Output the (x, y) coordinate of the center of the cell containing the given text.  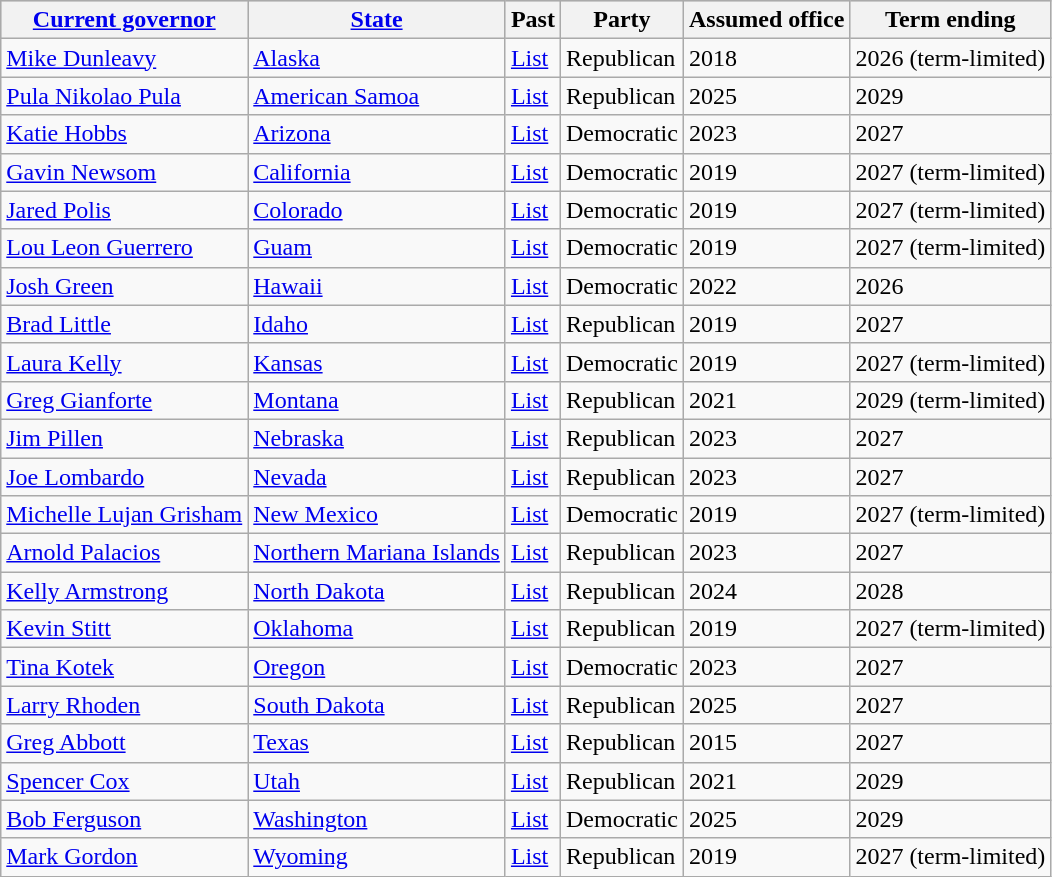
Northern Mariana Islands (377, 553)
Nevada (377, 477)
Oklahoma (377, 629)
2029 (term-limited) (950, 400)
Pula Nikolao Pula (124, 96)
Wyoming (377, 857)
Nebraska (377, 438)
2018 (766, 58)
Joe Lombardo (124, 477)
South Dakota (377, 705)
Mike Dunleavy (124, 58)
Gavin Newsom (124, 172)
Party (622, 20)
Hawaii (377, 286)
2026 (term-limited) (950, 58)
Larry Rhoden (124, 705)
Idaho (377, 324)
Greg Abbott (124, 743)
Arizona (377, 134)
Jim Pillen (124, 438)
Josh Green (124, 286)
Colorado (377, 210)
Oregon (377, 667)
2022 (766, 286)
Kevin Stitt (124, 629)
Brad Little (124, 324)
Past (532, 20)
Laura Kelly (124, 362)
Texas (377, 743)
Spencer Cox (124, 781)
Washington (377, 819)
Bob Ferguson (124, 819)
Assumed office (766, 20)
Montana (377, 400)
Term ending (950, 20)
2026 (950, 286)
Kansas (377, 362)
Current governor (124, 20)
Mark Gordon (124, 857)
Utah (377, 781)
Jared Polis (124, 210)
New Mexico (377, 515)
State (377, 20)
Kelly Armstrong (124, 591)
Katie Hobbs (124, 134)
Alaska (377, 58)
Tina Kotek (124, 667)
American Samoa (377, 96)
2028 (950, 591)
Guam (377, 248)
2024 (766, 591)
Lou Leon Guerrero (124, 248)
Michelle Lujan Grisham (124, 515)
Greg Gianforte (124, 400)
California (377, 172)
2015 (766, 743)
Arnold Palacios (124, 553)
North Dakota (377, 591)
